Return [x, y] of the center of cell containing provided text 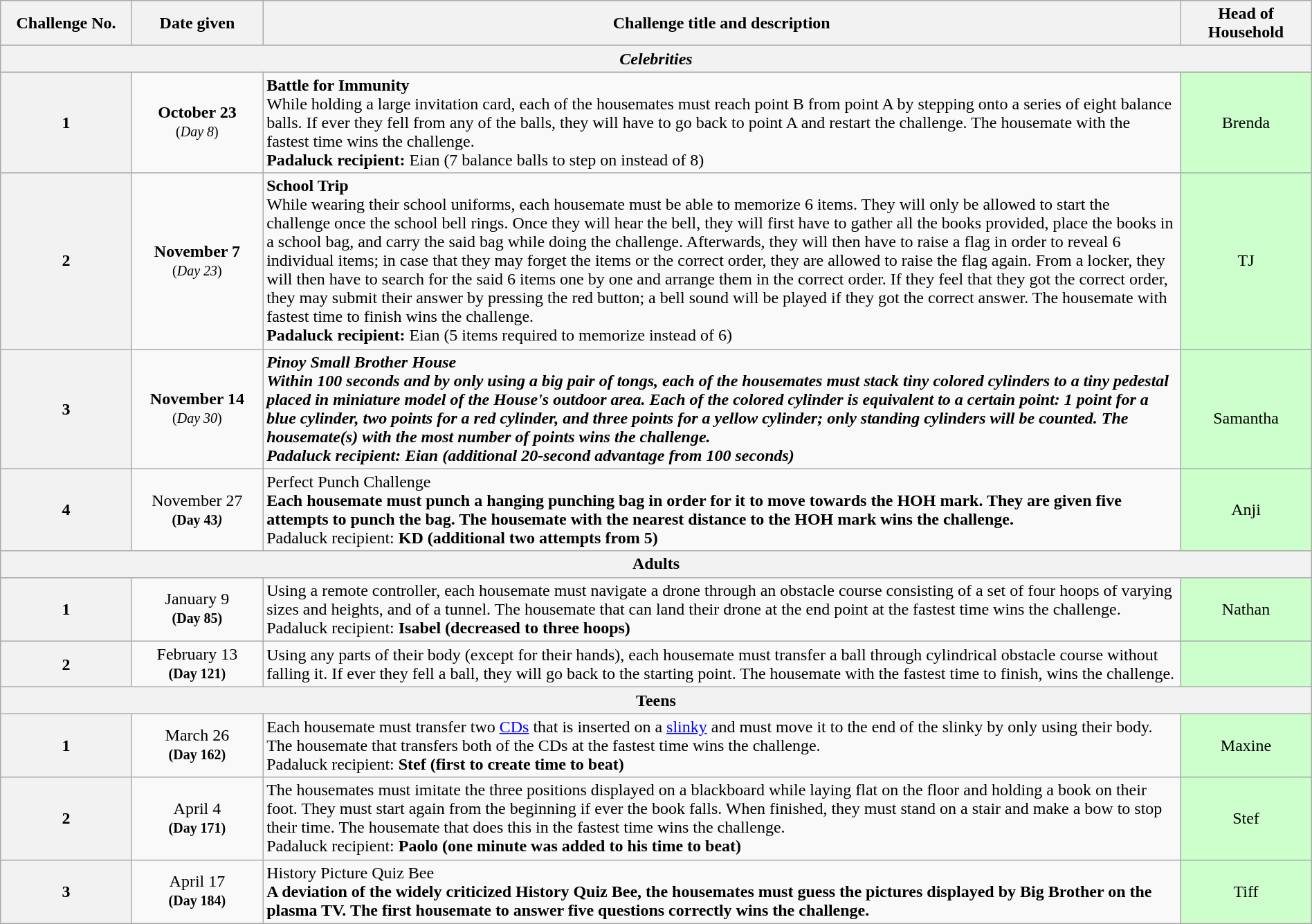
Nathan [1246, 609]
4 [66, 509]
Challenge title and description [722, 24]
January 9(Day 85) [197, 609]
March 26(Day 162) [197, 745]
November 14(Day 30) [197, 408]
Brenda [1246, 123]
November 27(Day 43) [197, 509]
April 4(Day 171) [197, 818]
Teens [656, 700]
Stef [1246, 818]
Date given [197, 24]
February 13(Day 121) [197, 664]
Anji [1246, 509]
November 7(Day 23) [197, 261]
Maxine [1246, 745]
Tiff [1246, 891]
Samantha [1246, 408]
TJ [1246, 261]
April 17(Day 184) [197, 891]
Adults [656, 564]
Head of Household [1246, 24]
October 23(Day 8) [197, 123]
Challenge No. [66, 24]
Celebrities [656, 59]
